Locate the cell with the specified text and output its [x, y] center coordinate. 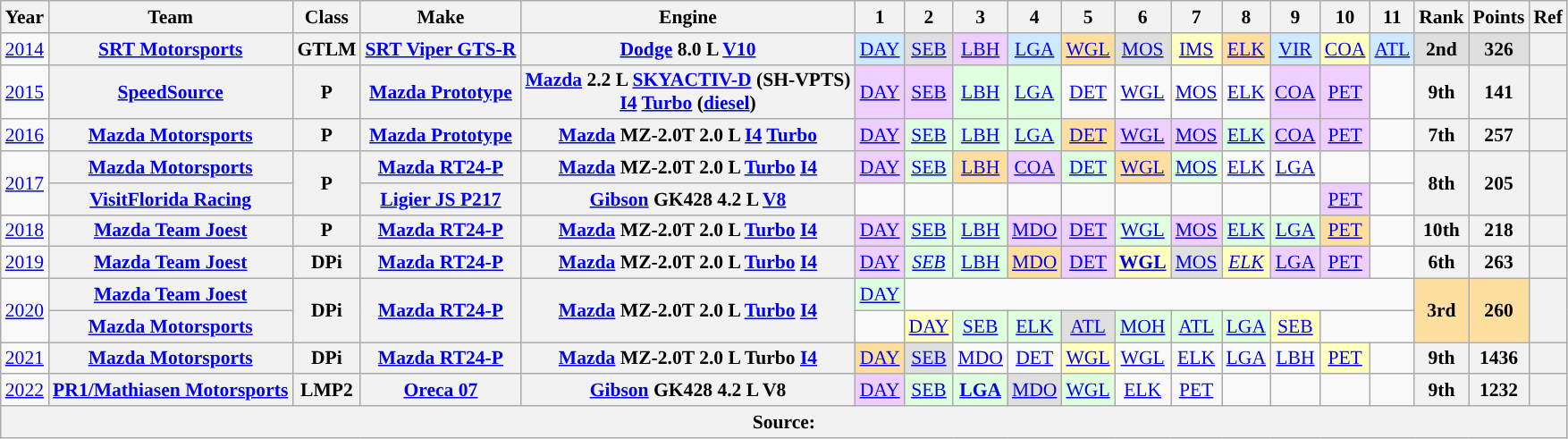
260 [1499, 311]
2014 [25, 49]
7th [1441, 136]
2021 [25, 359]
Oreca 07 [440, 391]
LMP2 [326, 391]
Year [25, 17]
8th [1441, 182]
326 [1499, 49]
9 [1295, 17]
11 [1392, 17]
2020 [25, 311]
Points [1499, 17]
SRT Motorsports [170, 49]
Rank [1441, 17]
Mazda MZ-2.0T 2.0 L I4 Turbo [687, 136]
7 [1196, 17]
6 [1142, 17]
141 [1499, 91]
3 [980, 17]
Source: [784, 422]
Engine [687, 17]
Dodge 8.0 L V10 [687, 49]
1436 [1499, 359]
6th [1441, 263]
1 [880, 17]
2nd [1441, 49]
2016 [25, 136]
10 [1345, 17]
5 [1087, 17]
VisitFlorida Racing [170, 199]
257 [1499, 136]
218 [1499, 231]
Ref [1547, 17]
205 [1499, 182]
MOH [1142, 326]
4 [1035, 17]
Ligier JS P217 [440, 199]
Class [326, 17]
SpeedSource [170, 91]
VIR [1295, 49]
2015 [25, 91]
IMS [1196, 49]
GTLM [326, 49]
2017 [25, 182]
8 [1246, 17]
1232 [1499, 391]
2 [928, 17]
2018 [25, 231]
2019 [25, 263]
Mazda 2.2 L SKYACTIV-D (SH-VPTS) I4 Turbo (diesel) [687, 91]
10th [1441, 231]
Team [170, 17]
SRT Viper GTS-R [440, 49]
PR1/Mathiasen Motorsports [170, 391]
Make [440, 17]
2022 [25, 391]
3rd [1441, 311]
263 [1499, 263]
